Locate the cell with the specified text and output its [X, Y] center coordinate. 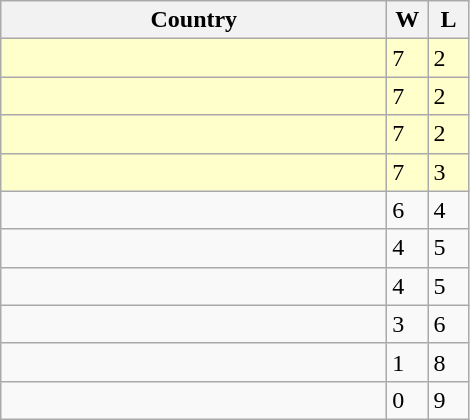
9 [448, 400]
8 [448, 362]
0 [408, 400]
L [448, 20]
Country [194, 20]
1 [408, 362]
W [408, 20]
